Capture the cell that displays the provided text and extract its [X, Y] central coordinate. 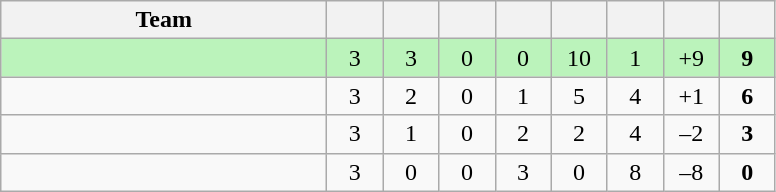
Team [164, 20]
10 [579, 58]
+9 [691, 58]
+1 [691, 96]
–2 [691, 134]
9 [747, 58]
–8 [691, 172]
5 [579, 96]
8 [635, 172]
6 [747, 96]
